Locate the cell with the specified text and output its [x, y] center coordinate. 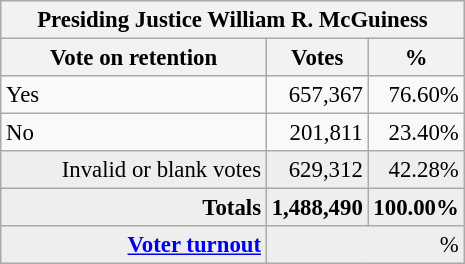
201,811 [317, 133]
100.00% [416, 208]
Votes [317, 58]
42.28% [416, 170]
657,367 [317, 95]
Totals [134, 208]
Presiding Justice William R. McGuiness [232, 20]
23.40% [416, 133]
76.60% [416, 95]
629,312 [317, 170]
Yes [134, 95]
Vote on retention [134, 58]
Voter turnout [134, 245]
No [134, 133]
1,488,490 [317, 208]
Invalid or blank votes [134, 170]
